Extract the [x, y] coordinate from the center of the cell holding the provided text.  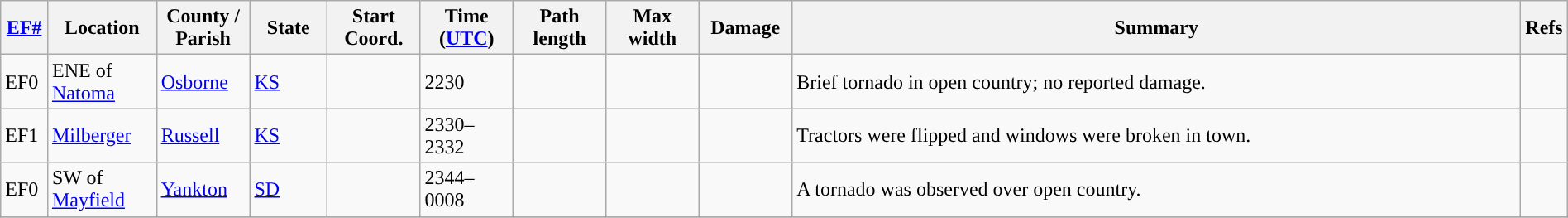
Refs [1545, 28]
Osborne [203, 81]
Tractors were flipped and windows were broken in town. [1156, 136]
A tornado was observed over open country. [1156, 189]
Summary [1156, 28]
2230 [466, 81]
Path length [559, 28]
ENE of Natoma [102, 81]
State [289, 28]
SD [289, 189]
EF1 [25, 136]
Damage [746, 28]
Yankton [203, 189]
Start Coord. [374, 28]
Milberger [102, 136]
Time (UTC) [466, 28]
2344–0008 [466, 189]
SW of Mayfield [102, 189]
Max width [653, 28]
Location [102, 28]
County / Parish [203, 28]
Russell [203, 136]
EF# [25, 28]
Brief tornado in open country; no reported damage. [1156, 81]
2330–2332 [466, 136]
